From the cell containing the given text, extract its center point as (x, y) coordinate. 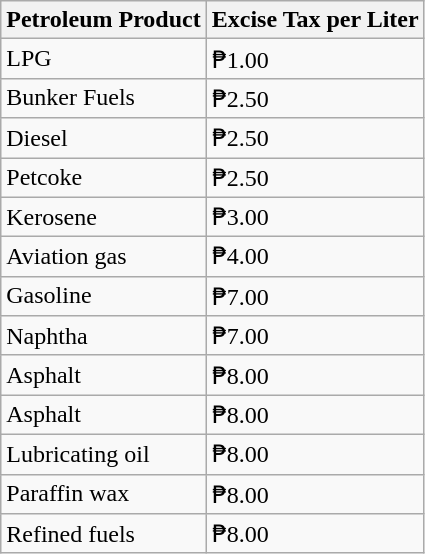
Paraffin wax (104, 494)
LPG (104, 59)
Excise Tax per Liter (315, 20)
Naphtha (104, 336)
₱3.00 (315, 217)
Bunker Fuels (104, 98)
₱1.00 (315, 59)
Refined fuels (104, 534)
Petcoke (104, 178)
₱4.00 (315, 257)
Petroleum Product (104, 20)
Kerosene (104, 217)
Lubricating oil (104, 454)
Aviation gas (104, 257)
Diesel (104, 138)
Gasoline (104, 296)
